Detect which cell encompasses the target text, then output its [X, Y] center coordinate. 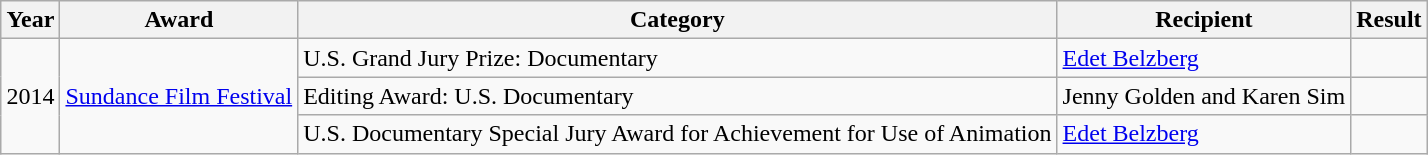
Editing Award: U.S. Documentary [678, 96]
Category [678, 20]
Recipient [1204, 20]
Year [30, 20]
Jenny Golden and Karen Sim [1204, 96]
U.S. Grand Jury Prize: Documentary [678, 58]
Result [1389, 20]
U.S. Documentary Special Jury Award for Achievement for Use of Animation [678, 134]
Award [179, 20]
Sundance Film Festival [179, 96]
2014 [30, 96]
